Capture the cell that displays the provided text and extract its [x, y] central coordinate. 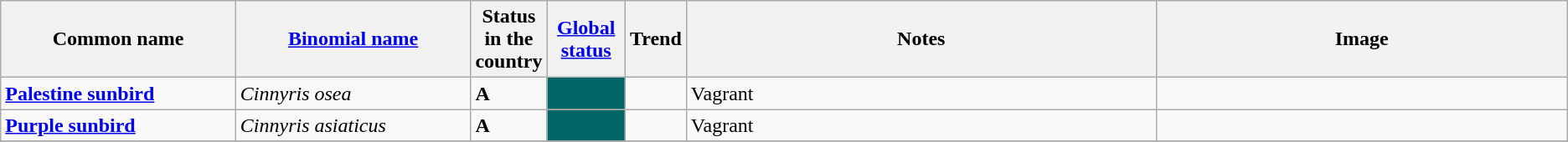
Cinnyris asiaticus [353, 125]
Binomial name [353, 39]
Palestine sunbird [119, 94]
Trend [655, 39]
Purple sunbird [119, 125]
Common name [119, 39]
Notes [921, 39]
Status in the country [509, 39]
Cinnyris osea [353, 94]
Image [1362, 39]
Global status [586, 39]
